Return [x, y] of the center of cell containing provided text 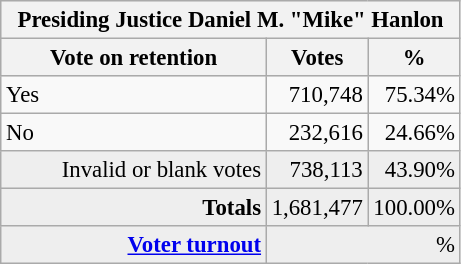
24.66% [414, 133]
No [134, 133]
100.00% [414, 208]
Presiding Justice Daniel M. "Mike" Hanlon [231, 20]
710,748 [317, 95]
738,113 [317, 170]
Voter turnout [134, 245]
Totals [134, 208]
232,616 [317, 133]
1,681,477 [317, 208]
Yes [134, 95]
Votes [317, 58]
Vote on retention [134, 58]
75.34% [414, 95]
Invalid or blank votes [134, 170]
43.90% [414, 170]
